Return [x, y] of the center of cell containing provided text 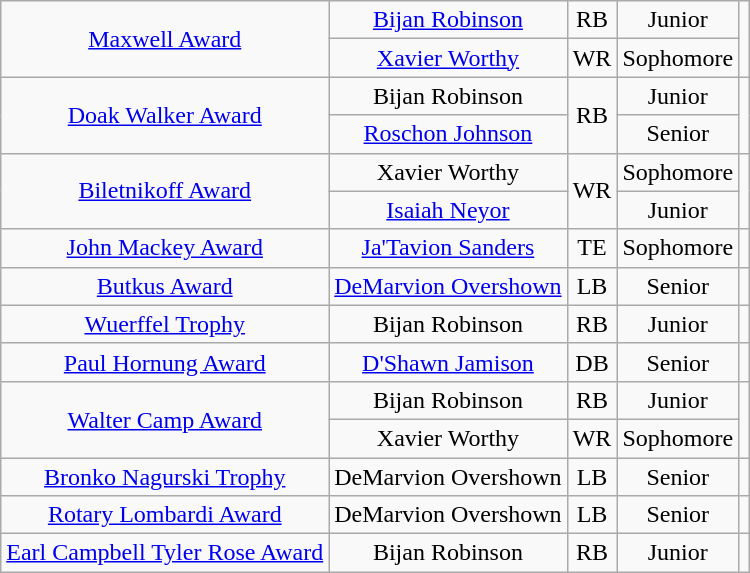
Butkus Award [165, 286]
TE [592, 248]
DB [592, 362]
Maxwell Award [165, 39]
Walter Camp Award [165, 419]
Isaiah Neyor [448, 210]
Wuerffel Trophy [165, 324]
Doak Walker Award [165, 115]
Biletnikoff Award [165, 191]
Paul Hornung Award [165, 362]
Bronko Nagurski Trophy [165, 477]
John Mackey Award [165, 248]
Roschon Johnson [448, 134]
Earl Campbell Tyler Rose Award [165, 553]
Rotary Lombardi Award [165, 515]
D'Shawn Jamison [448, 362]
Ja'Tavion Sanders [448, 248]
